Find where the given text appears and provide that cell's center as (x, y) coordinate. 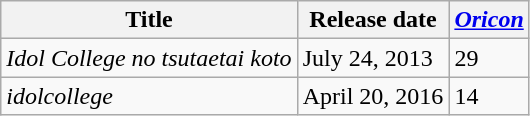
14 (489, 96)
July 24, 2013 (373, 58)
Release date (373, 20)
April 20, 2016 (373, 96)
Idol College no tsutaetai koto (149, 58)
Oricon (489, 20)
idolcollege (149, 96)
29 (489, 58)
Title (149, 20)
